Locate the cell with the specified text and output its (X, Y) center coordinate. 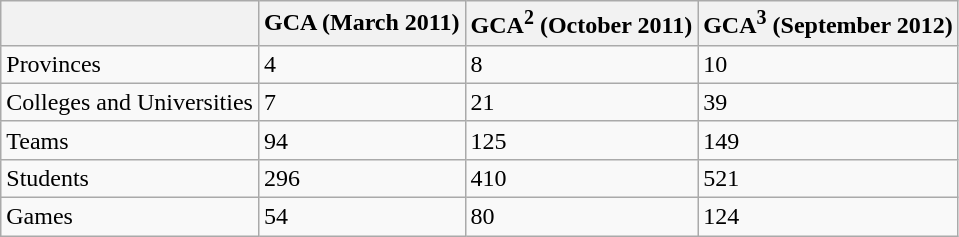
Colleges and Universities (130, 102)
GCA2 (October 2011) (582, 24)
94 (362, 140)
10 (828, 64)
Games (130, 217)
Teams (130, 140)
54 (362, 217)
4 (362, 64)
7 (362, 102)
149 (828, 140)
8 (582, 64)
521 (828, 178)
124 (828, 217)
Provinces (130, 64)
Students (130, 178)
410 (582, 178)
39 (828, 102)
GCA3 (September 2012) (828, 24)
296 (362, 178)
80 (582, 217)
21 (582, 102)
GCA (March 2011) (362, 24)
125 (582, 140)
